Capture the cell that displays the provided text and extract its [X, Y] central coordinate. 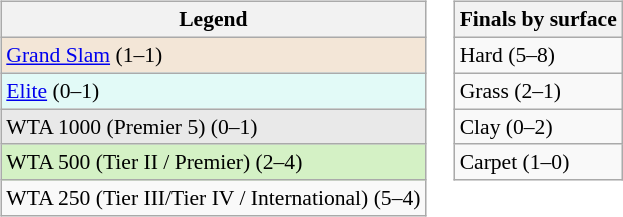
Grass (2–1) [538, 91]
Hard (5–8) [538, 55]
Elite (0–1) [213, 91]
Clay (0–2) [538, 127]
WTA 500 (Tier II / Premier) (2–4) [213, 162]
Carpet (1–0) [538, 162]
Grand Slam (1–1) [213, 55]
WTA 250 (Tier III/Tier IV / International) (5–4) [213, 198]
WTA 1000 (Premier 5) (0–1) [213, 127]
Finals by surface [538, 20]
Legend [213, 20]
